Find where the given text appears and provide that cell's center as [X, Y] coordinate. 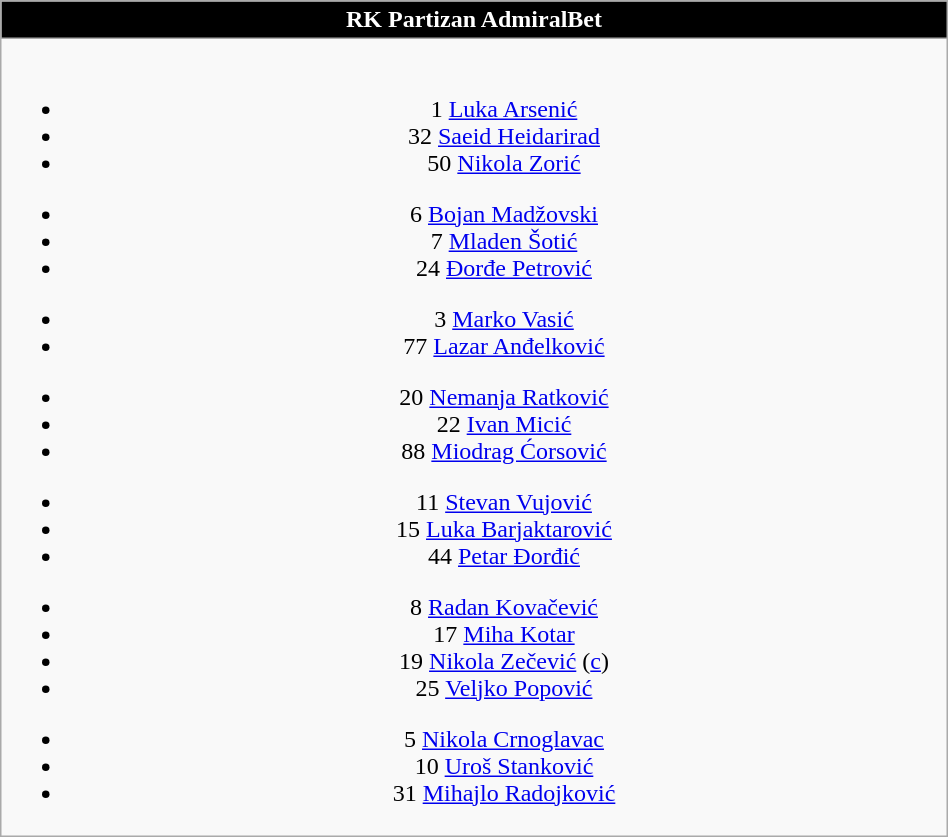
RK Partizan AdmiralBet [474, 20]
